Capture the cell that displays the provided text and extract its (X, Y) central coordinate. 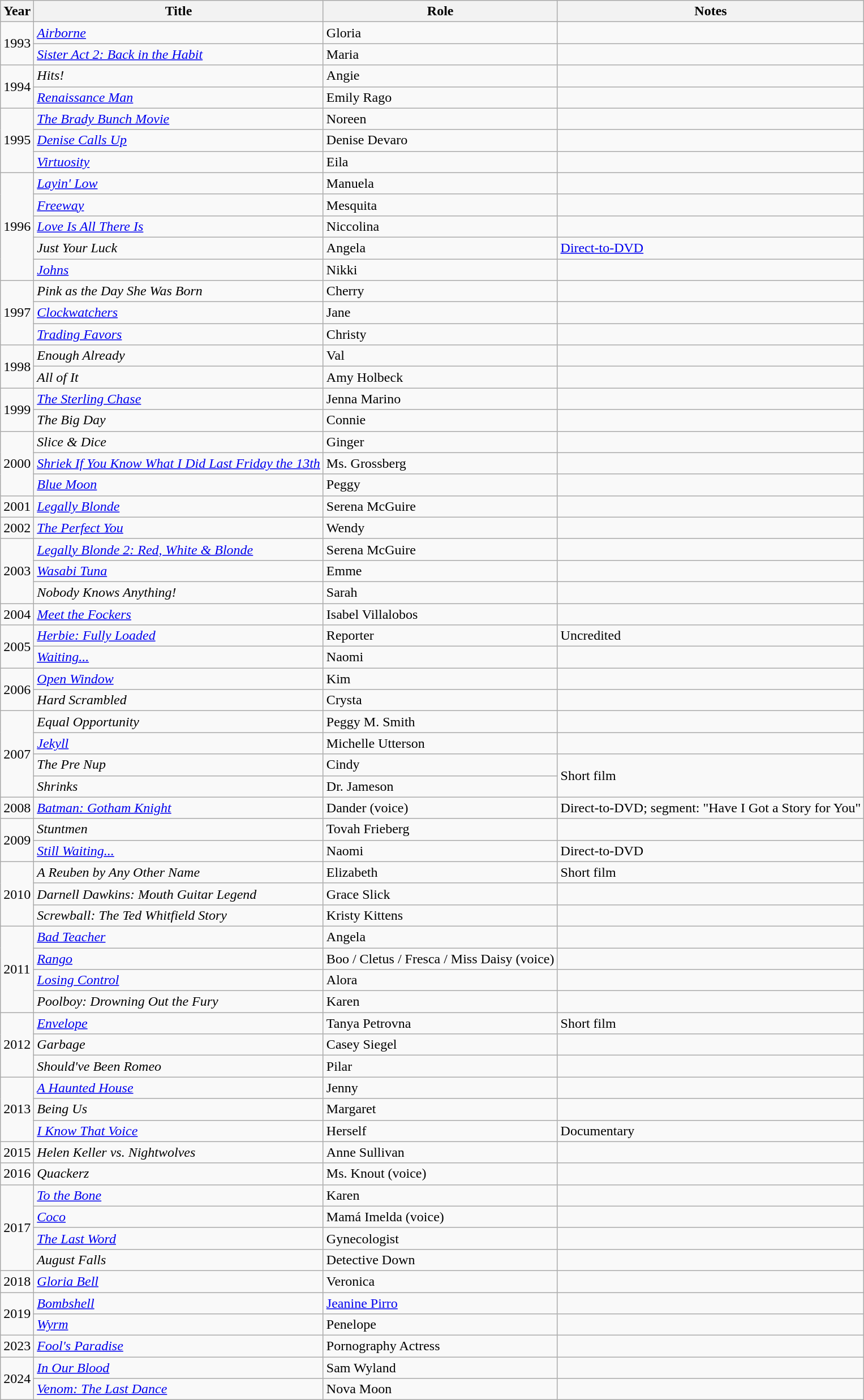
Blue Moon (179, 485)
2003 (17, 571)
1996 (17, 226)
Penelope (440, 1325)
1995 (17, 140)
Open Window (179, 679)
To the Bone (179, 1195)
Uncredited (711, 636)
Jekyll (179, 743)
Gloria (440, 33)
Dander (voice) (440, 808)
Hits! (179, 76)
2017 (17, 1227)
Envelope (179, 1023)
Layin' Low (179, 183)
Anne Sullivan (440, 1152)
Nova Moon (440, 1389)
Being Us (179, 1109)
Shriek If You Know What I Did Last Friday the 13th (179, 463)
Reporter (440, 636)
2024 (17, 1379)
Detective Down (440, 1260)
Fool's Paradise (179, 1346)
Kristy Kittens (440, 915)
Elizabeth (440, 872)
Christy (440, 334)
Meet the Fockers (179, 614)
Sarah (440, 592)
Isabel Villalobos (440, 614)
Poolboy: Drowning Out the Fury (179, 1002)
Role (440, 11)
Trading Favors (179, 334)
Helen Keller vs. Nightwolves (179, 1152)
Still Waiting... (179, 851)
Pilar (440, 1066)
Kim (440, 679)
2019 (17, 1313)
Gloria Bell (179, 1281)
Love Is All There Is (179, 226)
Venom: The Last Dance (179, 1389)
2018 (17, 1281)
Equal Opportunity (179, 722)
Bombshell (179, 1303)
Nobody Knows Anything! (179, 592)
Wasabi Tuna (179, 571)
Wendy (440, 528)
Coco (179, 1217)
Denise Devaro (440, 140)
Amy Holbeck (440, 377)
2006 (17, 690)
Slice & Dice (179, 442)
Emme (440, 571)
1998 (17, 367)
Sister Act 2: Back in the Habit (179, 54)
Freeway (179, 205)
A Haunted House (179, 1088)
Renaissance Man (179, 97)
The Brady Bunch Movie (179, 119)
Niccolina (440, 226)
Peggy M. Smith (440, 722)
All of It (179, 377)
Michelle Utterson (440, 743)
Jenny (440, 1088)
Direct-to-DVD; segment: "Have I Got a Story for You" (711, 808)
2000 (17, 463)
Garbage (179, 1045)
2009 (17, 840)
Pornography Actress (440, 1346)
Alora (440, 980)
In Our Blood (179, 1368)
The Sterling Chase (179, 399)
2023 (17, 1346)
Connie (440, 420)
A Reuben by Any Other Name (179, 872)
Waiting... (179, 657)
Clockwatchers (179, 313)
August Falls (179, 1260)
The Pre Nup (179, 765)
Margaret (440, 1109)
Rango (179, 959)
Val (440, 356)
2012 (17, 1045)
Veronica (440, 1281)
Herself (440, 1131)
The Big Day (179, 420)
Casey Siegel (440, 1045)
Nikki (440, 270)
Peggy (440, 485)
Noreen (440, 119)
1993 (17, 44)
2015 (17, 1152)
Maria (440, 54)
Legally Blonde 2: Red, White & Blonde (179, 549)
2016 (17, 1174)
2008 (17, 808)
Boo / Cletus / Fresca / Miss Daisy (voice) (440, 959)
1997 (17, 313)
Jane (440, 313)
Stuntmen (179, 829)
Angie (440, 76)
Losing Control (179, 980)
Dr. Jameson (440, 786)
2007 (17, 754)
1994 (17, 87)
Legally Blonde (179, 506)
Enough Already (179, 356)
2001 (17, 506)
Cherry (440, 291)
Notes (711, 11)
I Know That Voice (179, 1131)
Mesquita (440, 205)
Manuela (440, 183)
Tanya Petrovna (440, 1023)
Screwball: The Ted Whitfield Story (179, 915)
2002 (17, 528)
Bad Teacher (179, 937)
Crysta (440, 700)
Darnell Dawkins: Mouth Guitar Legend (179, 894)
Just Your Luck (179, 248)
Airborne (179, 33)
Year (17, 11)
Virtuosity (179, 162)
Jenna Marino (440, 399)
Title (179, 11)
The Last Word (179, 1238)
2004 (17, 614)
Wyrm (179, 1325)
2005 (17, 647)
2013 (17, 1109)
Gynecologist (440, 1238)
2011 (17, 969)
Batman: Gotham Knight (179, 808)
Sam Wyland (440, 1368)
Shrinks (179, 786)
Eila (440, 162)
Ms. Knout (voice) (440, 1174)
Grace Slick (440, 894)
Should've Been Romeo (179, 1066)
Cindy (440, 765)
Tovah Frieberg (440, 829)
Quackerz (179, 1174)
1999 (17, 410)
Herbie: Fully Loaded (179, 636)
Denise Calls Up (179, 140)
Documentary (711, 1131)
The Perfect You (179, 528)
2010 (17, 894)
Johns (179, 270)
Jeanine Pirro (440, 1303)
Hard Scrambled (179, 700)
Ginger (440, 442)
Ms. Grossberg (440, 463)
Pink as the Day She Was Born (179, 291)
Emily Rago (440, 97)
Mamá Imelda (voice) (440, 1217)
